Extract the (X, Y) coordinate from the center of the cell holding the provided text.  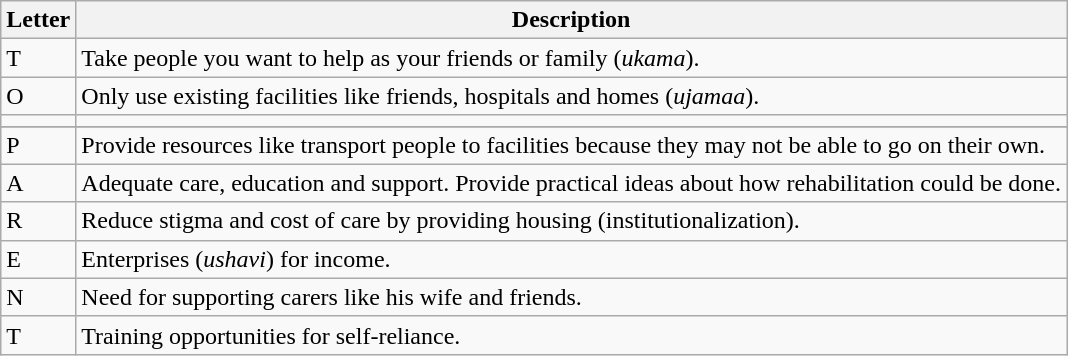
Description (572, 20)
Letter (38, 20)
A (38, 183)
N (38, 297)
Training opportunities for self-reliance. (572, 335)
Adequate care, education and support. Provide practical ideas about how rehabilitation could be done. (572, 183)
Provide resources like transport people to facilities because they may not be able to go on their own. (572, 145)
Enterprises (ushavi) for income. (572, 259)
Need for supporting carers like his wife and friends. (572, 297)
Reduce stigma and cost of care by providing housing (institutionalization). (572, 221)
Take people you want to help as your friends or family (ukama). (572, 58)
R (38, 221)
Only use existing facilities like friends, hospitals and homes (ujamaa). (572, 96)
O (38, 96)
E (38, 259)
P (38, 145)
